From the cell containing the given text, extract its center point as [x, y] coordinate. 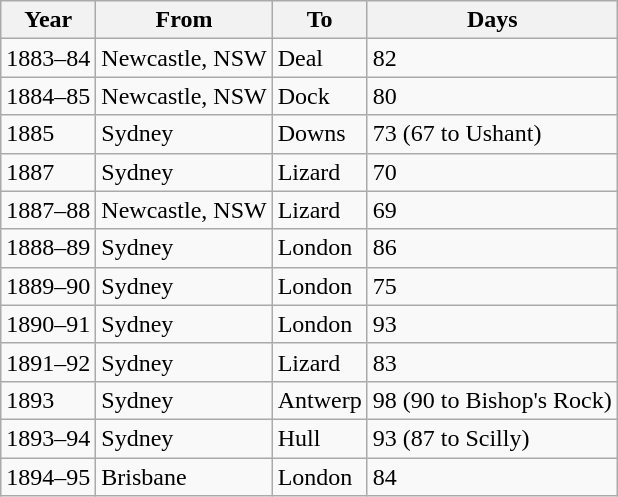
1889–90 [48, 286]
86 [492, 248]
75 [492, 286]
93 (87 to Scilly) [492, 438]
Deal [320, 58]
Brisbane [184, 477]
Dock [320, 96]
1891–92 [48, 362]
1894–95 [48, 477]
82 [492, 58]
1887–88 [48, 210]
93 [492, 324]
69 [492, 210]
Year [48, 20]
Hull [320, 438]
From [184, 20]
83 [492, 362]
1884–85 [48, 96]
1893 [48, 400]
1890–91 [48, 324]
1883–84 [48, 58]
Downs [320, 134]
1888–89 [48, 248]
1885 [48, 134]
To [320, 20]
80 [492, 96]
1887 [48, 172]
Days [492, 20]
1893–94 [48, 438]
73 (67 to Ushant) [492, 134]
Antwerp [320, 400]
70 [492, 172]
98 (90 to Bishop's Rock) [492, 400]
84 [492, 477]
